Return [X, Y] of the center of cell containing provided text 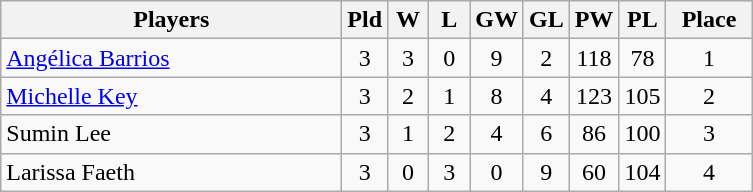
Place [709, 20]
100 [642, 134]
Players [172, 20]
78 [642, 58]
GL [546, 20]
105 [642, 96]
60 [594, 172]
123 [594, 96]
W [408, 20]
PW [594, 20]
8 [497, 96]
L [450, 20]
104 [642, 172]
Michelle Key [172, 96]
Sumin Lee [172, 134]
86 [594, 134]
Pld [365, 20]
Angélica Barrios [172, 58]
GW [497, 20]
6 [546, 134]
PL [642, 20]
118 [594, 58]
Larissa Faeth [172, 172]
